From the cell containing the given text, extract its center point as [x, y] coordinate. 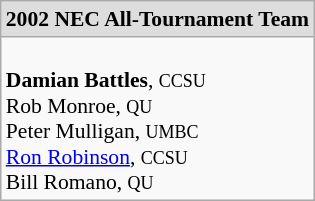
2002 NEC All-Tournament Team [158, 19]
Damian Battles, CCSU Rob Monroe, QU Peter Mulligan, UMBC Ron Robinson, CCSU Bill Romano, QU [158, 118]
